Return the [X, Y] coordinate for the center point of the cell that contains the specified text.  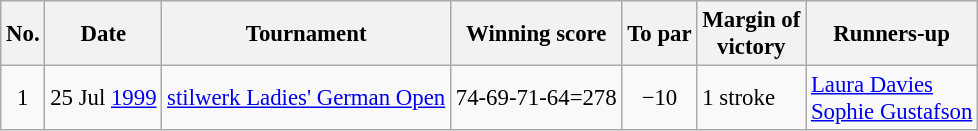
1 [23, 98]
25 Jul 1999 [104, 98]
1 stroke [752, 98]
74-69-71-64=278 [536, 98]
Winning score [536, 34]
No. [23, 34]
−10 [660, 98]
Laura Davies Sophie Gustafson [892, 98]
Tournament [306, 34]
Runners-up [892, 34]
Margin ofvictory [752, 34]
To par [660, 34]
stilwerk Ladies' German Open [306, 98]
Date [104, 34]
